Return the [X, Y] coordinate for the center point of the cell that contains the specified text.  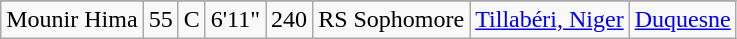
Duquesne [682, 20]
55 [160, 20]
Mounir Hima [72, 20]
Tillabéri, Niger [550, 20]
240 [290, 20]
C [192, 20]
RS Sophomore [392, 20]
6'11" [235, 20]
